From the cell containing the given text, extract its center point as (X, Y) coordinate. 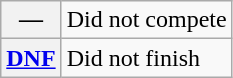
Did not finish (146, 58)
— (31, 20)
Did not compete (146, 20)
DNF (31, 58)
